Output the [X, Y] coordinate of the center of the cell containing the given text.  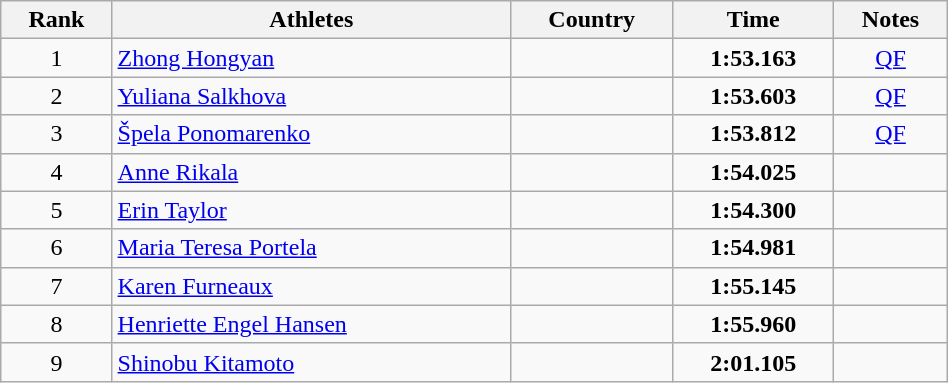
Athletes [312, 20]
Rank [56, 20]
3 [56, 134]
Špela Ponomarenko [312, 134]
Maria Teresa Portela [312, 248]
8 [56, 324]
1:54.981 [754, 248]
2 [56, 96]
1:55.145 [754, 286]
Yuliana Salkhova [312, 96]
1 [56, 58]
Henriette Engel Hansen [312, 324]
Shinobu Kitamoto [312, 362]
1:54.025 [754, 172]
Anne Rikala [312, 172]
4 [56, 172]
5 [56, 210]
Erin Taylor [312, 210]
Time [754, 20]
Country [592, 20]
2:01.105 [754, 362]
Notes [890, 20]
9 [56, 362]
1:53.163 [754, 58]
1:53.603 [754, 96]
Karen Furneaux [312, 286]
1:53.812 [754, 134]
6 [56, 248]
7 [56, 286]
Zhong Hongyan [312, 58]
1:55.960 [754, 324]
1:54.300 [754, 210]
